Find where the given text appears and provide that cell's center as (x, y) coordinate. 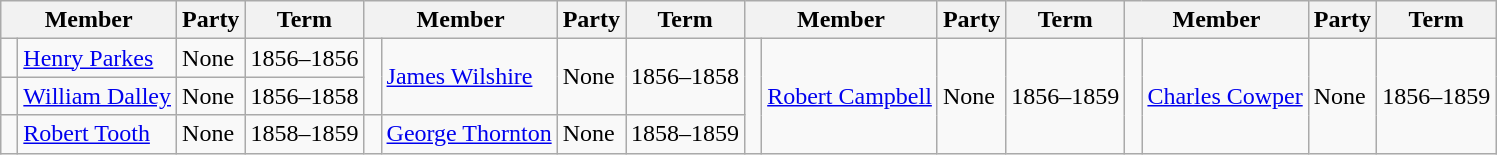
William Dalley (98, 96)
Henry Parkes (98, 58)
Charles Cowper (1225, 96)
1856–1856 (304, 58)
George Thornton (469, 134)
James Wilshire (469, 77)
Robert Campbell (850, 96)
Robert Tooth (98, 134)
